Capture the cell that displays the provided text and extract its (X, Y) central coordinate. 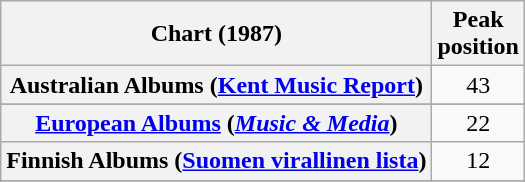
Australian Albums (Kent Music Report) (216, 85)
22 (478, 123)
Finnish Albums (Suomen virallinen lista) (216, 161)
12 (478, 161)
Peakposition (478, 34)
Chart (1987) (216, 34)
European Albums (Music & Media) (216, 123)
43 (478, 85)
